Extract the [x, y] coordinate from the center of the cell holding the provided text.  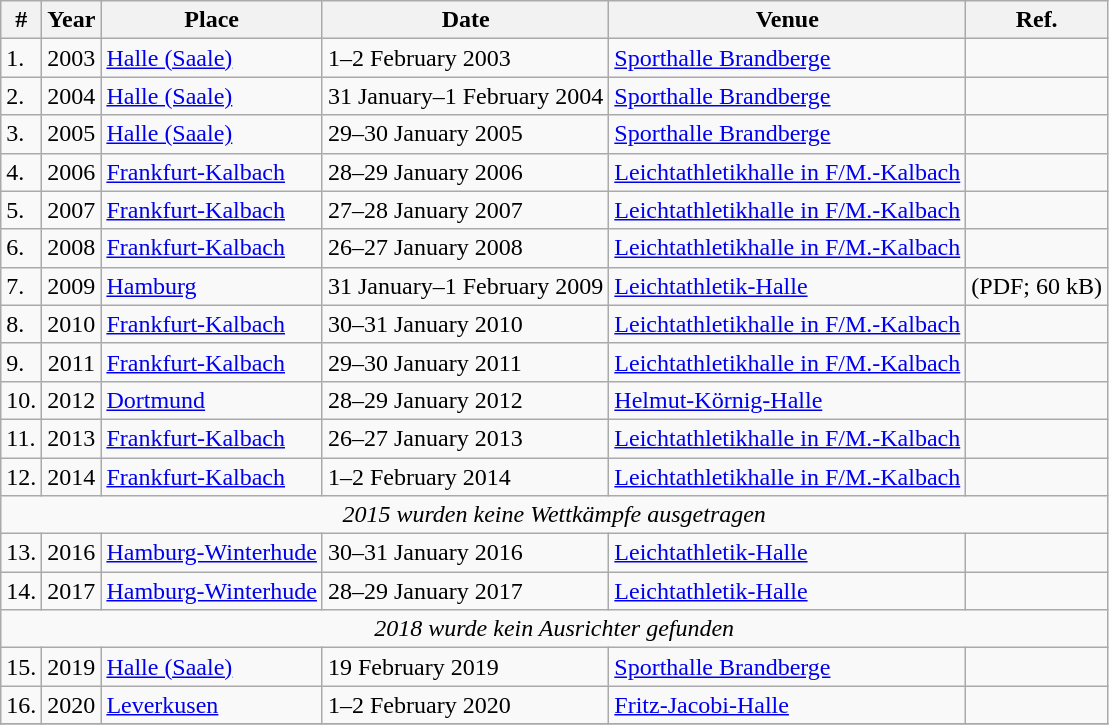
28–29 January 2006 [465, 172]
13. [22, 553]
2016 [72, 553]
2020 [72, 705]
11. [22, 438]
15. [22, 667]
2007 [72, 210]
2013 [72, 438]
2014 [72, 477]
3. [22, 134]
1. [22, 58]
29–30 January 2005 [465, 134]
1–2 February 2003 [465, 58]
2017 [72, 591]
Place [212, 20]
2006 [72, 172]
1–2 February 2014 [465, 477]
26–27 January 2013 [465, 438]
# [22, 20]
26–27 January 2008 [465, 248]
2008 [72, 248]
Dortmund [212, 400]
Date [465, 20]
Year [72, 20]
16. [22, 705]
10. [22, 400]
2003 [72, 58]
2010 [72, 324]
29–30 January 2011 [465, 362]
4. [22, 172]
12. [22, 477]
1–2 February 2020 [465, 705]
28–29 January 2012 [465, 400]
2009 [72, 286]
28–29 January 2017 [465, 591]
Fritz-Jacobi-Halle [788, 705]
31 January–1 February 2009 [465, 286]
Venue [788, 20]
7. [22, 286]
2019 [72, 667]
19 February 2019 [465, 667]
2011 [72, 362]
Leverkusen [212, 705]
2005 [72, 134]
2. [22, 96]
2012 [72, 400]
14. [22, 591]
5. [22, 210]
Helmut-Körnig-Halle [788, 400]
Ref. [1037, 20]
30–31 January 2010 [465, 324]
(PDF; 60 kB) [1037, 286]
31 January–1 February 2004 [465, 96]
Hamburg [212, 286]
2015 wurden keine Wettkämpfe ausgetragen [554, 515]
27–28 January 2007 [465, 210]
9. [22, 362]
2004 [72, 96]
6. [22, 248]
30–31 January 2016 [465, 553]
2018 wurde kein Ausrichter gefunden [554, 629]
8. [22, 324]
